From the cell containing the given text, extract its center point as [X, Y] coordinate. 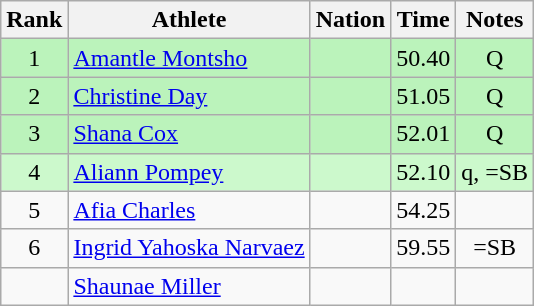
Aliann Pompey [189, 172]
1 [34, 58]
5 [34, 210]
Christine Day [189, 96]
Afia Charles [189, 210]
Athlete [189, 20]
50.40 [424, 58]
Shana Cox [189, 134]
6 [34, 248]
Amantle Montsho [189, 58]
Shaunae Miller [189, 286]
51.05 [424, 96]
Time [424, 20]
59.55 [424, 248]
3 [34, 134]
52.10 [424, 172]
54.25 [424, 210]
Nation [350, 20]
Ingrid Yahoska Narvaez [189, 248]
2 [34, 96]
Notes [495, 20]
4 [34, 172]
Rank [34, 20]
=SB [495, 248]
52.01 [424, 134]
q, =SB [495, 172]
